Detect which cell encompasses the target text, then output its [X, Y] center coordinate. 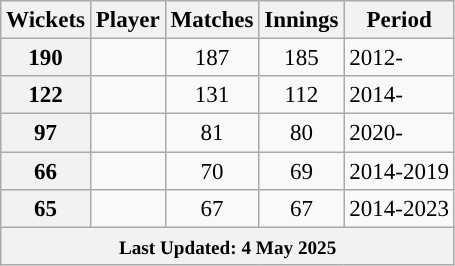
Innings [302, 20]
Period [400, 20]
190 [46, 58]
Last Updated: 4 May 2025 [228, 246]
66 [46, 171]
112 [302, 95]
2014-2023 [400, 209]
185 [302, 58]
97 [46, 133]
80 [302, 133]
65 [46, 209]
2014-2019 [400, 171]
122 [46, 95]
Player [128, 20]
131 [212, 95]
2020- [400, 133]
Wickets [46, 20]
2012- [400, 58]
70 [212, 171]
81 [212, 133]
2014- [400, 95]
187 [212, 58]
69 [302, 171]
Matches [212, 20]
